Find where the given text appears and provide that cell's center as (x, y) coordinate. 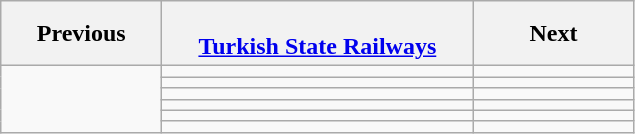
Turkish State Railways (318, 34)
Next (554, 34)
Previous (82, 34)
